Return the (X, Y) coordinate for the center point of the cell that contains the specified text.  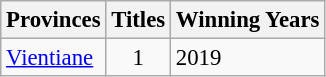
1 (138, 58)
2019 (247, 58)
Provinces (54, 20)
Titles (138, 20)
Vientiane (54, 58)
Winning Years (247, 20)
